Search for the cell housing the specified text and yield its [x, y] center coordinate. 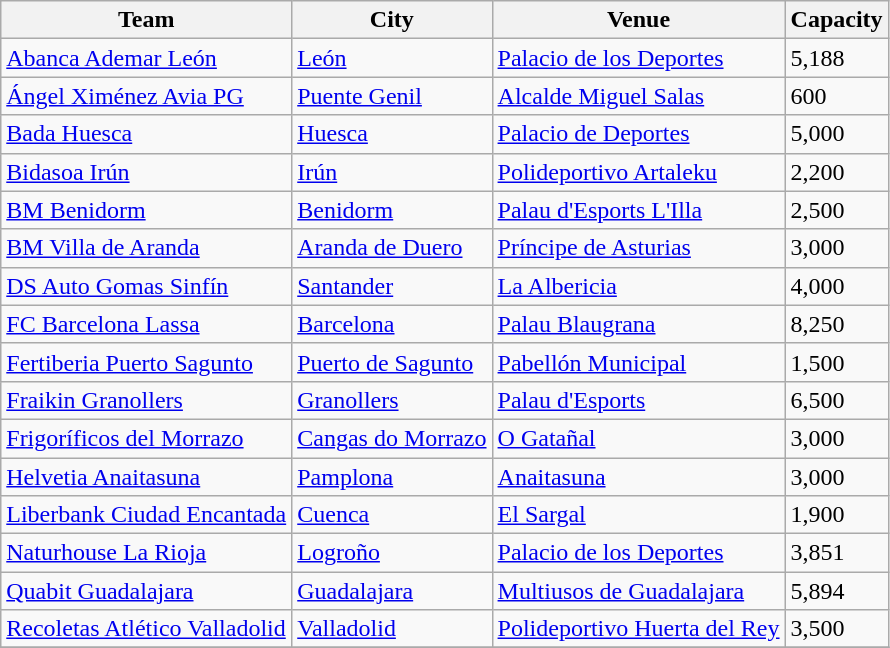
FC Barcelona Lassa [146, 324]
Benidorm [392, 210]
Venue [638, 20]
Pabellón Municipal [638, 362]
Recoletas Atlético Valladolid [146, 629]
Multiusos de Guadalajara [638, 591]
City [392, 20]
8,250 [836, 324]
1,500 [836, 362]
Puerto de Sagunto [392, 362]
Abanca Ademar León [146, 58]
Liberbank Ciudad Encantada [146, 515]
2,200 [836, 172]
Granollers [392, 400]
Alcalde Miguel Salas [638, 96]
Capacity [836, 20]
Palau d'Esports [638, 400]
Príncipe de Asturias [638, 248]
Palau d'Esports L'Illa [638, 210]
DS Auto Gomas Sinfín [146, 286]
Guadalajara [392, 591]
Cuenca [392, 515]
Quabit Guadalajara [146, 591]
600 [836, 96]
Puente Genil [392, 96]
Fraikin Granollers [146, 400]
Cangas do Morrazo [392, 438]
4,000 [836, 286]
Polideportivo Huerta del Rey [638, 629]
6,500 [836, 400]
Pamplona [392, 477]
2,500 [836, 210]
Helvetia Anaitasuna [146, 477]
3,851 [836, 553]
5,000 [836, 134]
5,894 [836, 591]
El Sargal [638, 515]
Aranda de Duero [392, 248]
León [392, 58]
Fertiberia Puerto Sagunto [146, 362]
Frigoríficos del Morrazo [146, 438]
5,188 [836, 58]
Logroño [392, 553]
O Gatañal [638, 438]
Ángel Ximénez Avia PG [146, 96]
Polideportivo Artaleku [638, 172]
Anaitasuna [638, 477]
1,900 [836, 515]
Santander [392, 286]
Barcelona [392, 324]
Valladolid [392, 629]
Team [146, 20]
Naturhouse La Rioja [146, 553]
La Albericia [638, 286]
Huesca [392, 134]
3,500 [836, 629]
Palau Blaugrana [638, 324]
Bada Huesca [146, 134]
Palacio de Deportes [638, 134]
BM Benidorm [146, 210]
BM Villa de Aranda [146, 248]
Irún [392, 172]
Bidasoa Irún [146, 172]
